Capture the cell that displays the provided text and extract its [x, y] central coordinate. 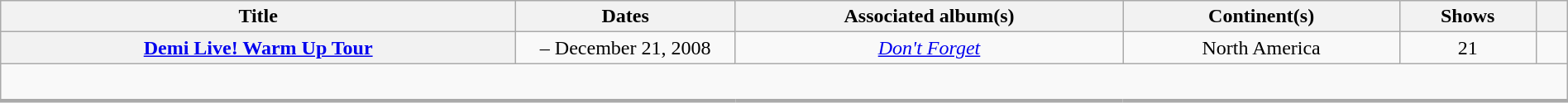
21 [1467, 48]
Continent(s) [1261, 16]
Dates [625, 16]
Demi Live! Warm Up Tour [258, 48]
Shows [1467, 16]
Title [258, 16]
Don't Forget [930, 48]
– December 21, 2008 [625, 48]
Associated album(s) [930, 16]
North America [1261, 48]
